Return [X, Y] of the center of cell containing provided text 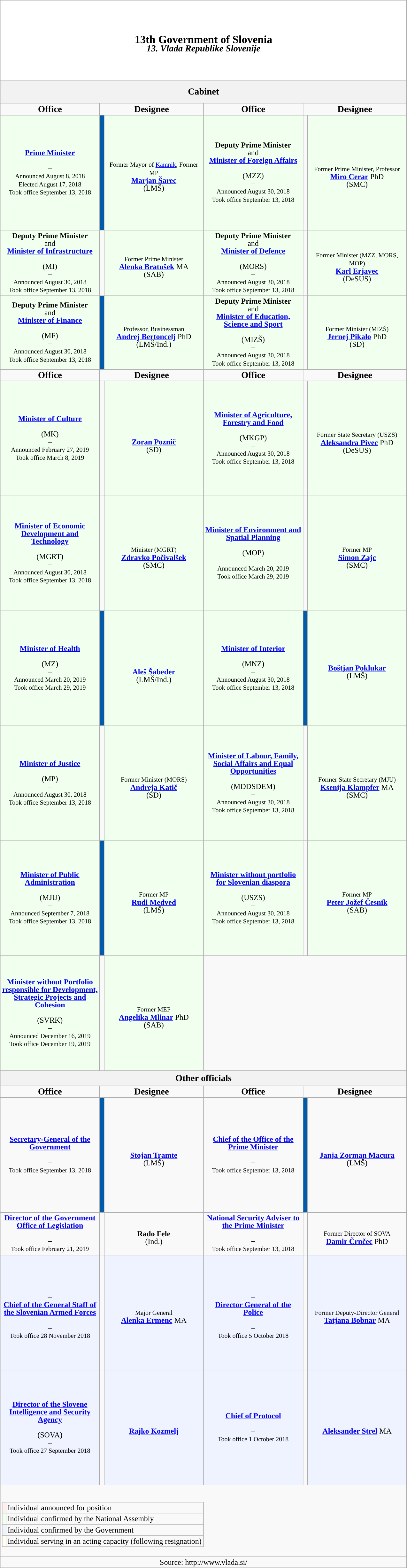
Prime Minister–Announced August 8, 2018Elected August 17, 2018Took office September 13, 2018 [50, 172]
Individual serving in an acting capacity (following resignation) [104, 1541]
Individual confirmed by the Government [104, 1530]
Minister of Health(MZ)–Announced March 20, 2019Took office March 29, 2019 [50, 668]
Former State Secretary (MJU)Ksenija Klampfer MA(SMC) [357, 783]
Cabinet [203, 92]
Individual announced for position [104, 1508]
Chief of the Office of the Prime Minister–Took office September 13, 2018 [253, 1155]
Deputy Prime MinisterandMinister of Finance(MF)–Announced August 30, 2018Took office September 13, 2018 [50, 332]
Individual confirmed by the National Assembly [104, 1519]
Minister (MGRT)Zdravko Počivalšek(SMC) [154, 553]
Aleksander Strel MA [357, 1427]
Former Minister (MZZ, MORS, MOP)Karl Erjavec(DeSUS) [357, 263]
Minister of Environment and Spatial Planning(MOP)–Announced March 20, 2019Took office March 29, 2019 [253, 553]
Minister of Public Administration(MJU)–Announced September 7, 2018Took office September 13, 2018 [50, 898]
Minister of Labour, Family, Social Affairs and Equal Opportunities(MDDSDEM)–Announced August 30, 2018Took office September 13, 2018 [253, 783]
Director of the Government Office of Legislation–Took office February 21, 2019 [50, 1234]
Former Director of SOVADamir Črnčec PhD [357, 1234]
Zoran Poznič(SD) [154, 438]
Deputy Prime MinisterandMinister of Defence(MORS)–Announced August 30, 2018Took office September 13, 2018 [253, 263]
Minister without portfolio for Slovenian diaspora(USZS)–Announced August 30, 2018Took office September 13, 2018 [253, 898]
Boštjan Poklukar(LMŠ) [357, 668]
Former Minister (MIZŠ)Jernej Pikalo PhD(SD) [357, 332]
Deputy Prime MinisterandMinister of Infrastructure(MI)–Announced August 30, 2018Took office September 13, 2018 [50, 263]
Professor, BusinessmanAndrej Bertoncelj PhD(LMŠ/Ind.) [154, 332]
Former Prime MinisterAlenka Bratušek MA(SAB) [154, 263]
Minister of Economic Development and Technology(MGRT)–Announced August 30, 2018Took office September 13, 2018 [50, 553]
Minister of Justice(MP)–Announced August 30, 2018Took office September 13, 2018 [50, 783]
Aleš Šabeder(LMŠ/Ind.) [154, 668]
Rado Fele(Ind.) [154, 1234]
Former MPPeter Jožef Česnik(SAB) [357, 898]
13th Government of Slovenia13. Vlada Republike Slovenije [203, 40]
Former Minister (MORS)Andreja Katič(SD) [154, 783]
Former Prime Minister, ProfessorMiro Cerar PhD(SMC) [357, 172]
Former MEPAngelika Mlinar PhD(SAB) [154, 1013]
Minister of Culture(MK)–Announced February 27, 2019Took office March 8, 2019 [50, 438]
Source: http://www.vlada.si/ [203, 1562]
Secretary-General of the Government–Took office September 13, 2018 [50, 1155]
Other officials [203, 1078]
Janja Zorman Macura(LMŠ) [357, 1155]
Stojan Tramte(LMŠ) [154, 1155]
Deputy Prime MinisterandMinister of Education, Science and Sport(MIZŠ)–Announced August 30, 2018Took office September 13, 2018 [253, 332]
Former Deputy-Director GeneralTatjana Bobnar MA [357, 1312]
Director of the Slovene Intelligence and Security Agency(SOVA)–Took office 27 September 2018 [50, 1427]
–Director General of the Police–Took office 5 October 2018 [253, 1312]
Former State Secretary (USZS)Aleksandra Pivec PhD(DeSUS) [357, 438]
Minister of Interior(MNZ)–Announced August 30, 2018Took office September 13, 2018 [253, 668]
Former MPSimon Zajc(SMC) [357, 553]
Deputy Prime MinisterandMinister of Foreign Affairs(MZZ)–Announced August 30, 2018Took office September 13, 2018 [253, 172]
Major GeneralAlenka Ermenc MA [154, 1312]
Rajko Kozmelj [154, 1427]
Former Mayor of Kamnik, Former MPMarjan Šarec(LMŠ) [154, 172]
–Chief of the General Staff of the Slovenian Armed Forces–Took office 28 November 2018 [50, 1312]
Chief of Protocol–Took office 1 October 2018 [253, 1427]
Former MPRudi Medved(LMŠ) [154, 898]
Minister of Agriculture, Forestry and Food(MKGP)–Announced August 30, 2018Took office September 13, 2018 [253, 438]
National Security Adviser to the Prime Minister–Took office September 13, 2018 [253, 1234]
